Detect which cell encompasses the target text, then output its (X, Y) center coordinate. 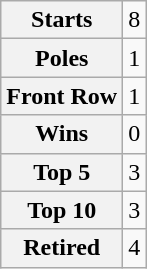
Retired (62, 248)
Front Row (62, 96)
Starts (62, 20)
4 (134, 248)
Poles (62, 58)
8 (134, 20)
0 (134, 134)
Wins (62, 134)
Top 10 (62, 210)
Top 5 (62, 172)
